Extract the [X, Y] coordinate from the center of the cell holding the provided text.  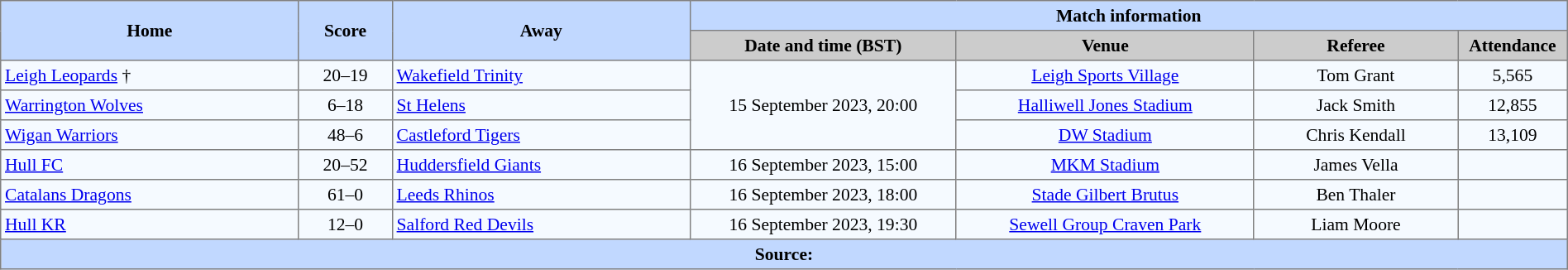
6–18 [346, 105]
20–19 [346, 75]
5,565 [1513, 75]
Away [541, 31]
DW Stadium [1105, 135]
Leigh Leopards † [150, 75]
Source: [784, 254]
Warrington Wolves [150, 105]
Ben Thaler [1355, 195]
Liam Moore [1355, 224]
Castleford Tigers [541, 135]
MKM Stadium [1105, 165]
Leigh Sports Village [1105, 75]
15 September 2023, 20:00 [823, 105]
Sewell Group Craven Park [1105, 224]
Wigan Warriors [150, 135]
Halliwell Jones Stadium [1105, 105]
Chris Kendall [1355, 135]
Huddersfield Giants [541, 165]
12–0 [346, 224]
Tom Grant [1355, 75]
St Helens [541, 105]
Wakefield Trinity [541, 75]
Salford Red Devils [541, 224]
16 September 2023, 18:00 [823, 195]
20–52 [346, 165]
Catalans Dragons [150, 195]
Match information [1128, 16]
Hull KR [150, 224]
12,855 [1513, 105]
Home [150, 31]
61–0 [346, 195]
Jack Smith [1355, 105]
16 September 2023, 15:00 [823, 165]
Score [346, 31]
13,109 [1513, 135]
Date and time (BST) [823, 46]
48–6 [346, 135]
16 September 2023, 19:30 [823, 224]
Referee [1355, 46]
Hull FC [150, 165]
Attendance [1513, 46]
James Vella [1355, 165]
Leeds Rhinos [541, 195]
Venue [1105, 46]
Stade Gilbert Brutus [1105, 195]
